Provide the (x, y) coordinate of the cell's center where the given text is located.  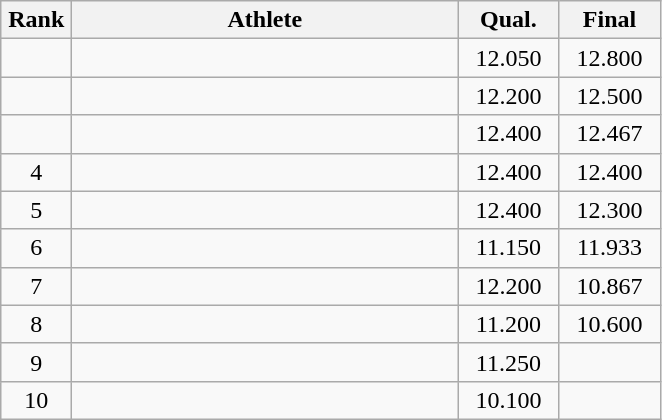
4 (36, 172)
10.867 (610, 286)
11.933 (610, 248)
12.500 (610, 96)
10.600 (610, 324)
11.250 (508, 362)
10.100 (508, 400)
7 (36, 286)
Qual. (508, 20)
12.300 (610, 210)
5 (36, 210)
12.050 (508, 58)
11.150 (508, 248)
10 (36, 400)
12.800 (610, 58)
11.200 (508, 324)
Athlete (265, 20)
12.467 (610, 134)
6 (36, 248)
8 (36, 324)
Final (610, 20)
9 (36, 362)
Rank (36, 20)
